Scan for the cell matching the given text and deliver its [X, Y] coordinate at center. 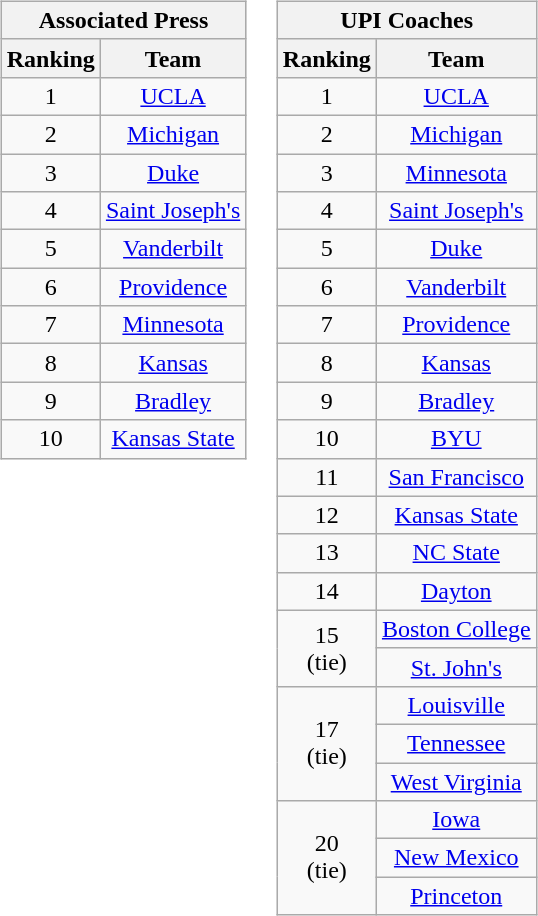
St. John's [456, 667]
17(tie) [326, 743]
Princeton [456, 896]
Tennessee [456, 743]
NC State [456, 553]
Associated Press [124, 20]
UPI Coaches [406, 20]
20(tie) [326, 858]
BYU [456, 439]
Boston College [456, 629]
Iowa [456, 820]
13 [326, 553]
14 [326, 591]
San Francisco [456, 477]
15(tie) [326, 648]
New Mexico [456, 858]
Louisville [456, 705]
West Virginia [456, 781]
Dayton [456, 591]
12 [326, 515]
11 [326, 477]
